Return the (x, y) coordinate for the center point of the cell that contains the specified text.  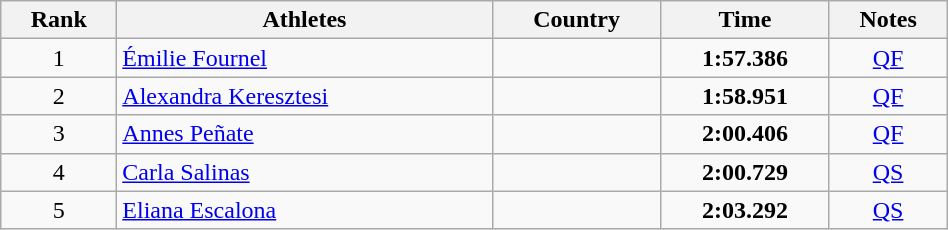
Émilie Fournel (304, 58)
2:00.406 (745, 134)
1 (59, 58)
Notes (888, 20)
Athletes (304, 20)
Country (576, 20)
Annes Peñate (304, 134)
2:03.292 (745, 210)
1:57.386 (745, 58)
3 (59, 134)
4 (59, 172)
2 (59, 96)
Eliana Escalona (304, 210)
Time (745, 20)
1:58.951 (745, 96)
2:00.729 (745, 172)
Alexandra Keresztesi (304, 96)
Rank (59, 20)
Carla Salinas (304, 172)
5 (59, 210)
